Find where the given text appears and provide that cell's center as (X, Y) coordinate. 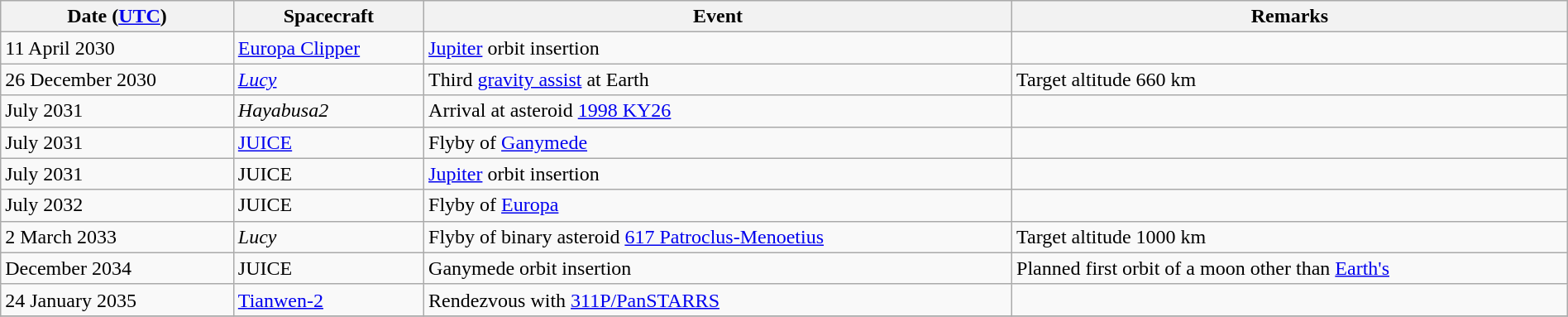
2 March 2033 (117, 237)
Flyby of Ganymede (718, 142)
Target altitude 660 km (1290, 79)
Date (UTC) (117, 17)
Spacecraft (328, 17)
24 January 2035 (117, 300)
Flyby of binary asteroid 617 Patroclus-Menoetius (718, 237)
Tianwen-2 (328, 300)
Planned first orbit of a moon other than Earth's (1290, 268)
26 December 2030 (117, 79)
Ganymede orbit insertion (718, 268)
Third gravity assist at Earth (718, 79)
11 April 2030 (117, 48)
Rendezvous with 311P/PanSTARRS (718, 300)
July 2032 (117, 205)
Flyby of Europa (718, 205)
Arrival at asteroid 1998 KY26 (718, 111)
Remarks (1290, 17)
Target altitude 1000 km (1290, 237)
Hayabusa2 (328, 111)
Europa Clipper (328, 48)
Event (718, 17)
December 2034 (117, 268)
